Identify which cell holds the provided text, then report its (x, y) central coordinate. 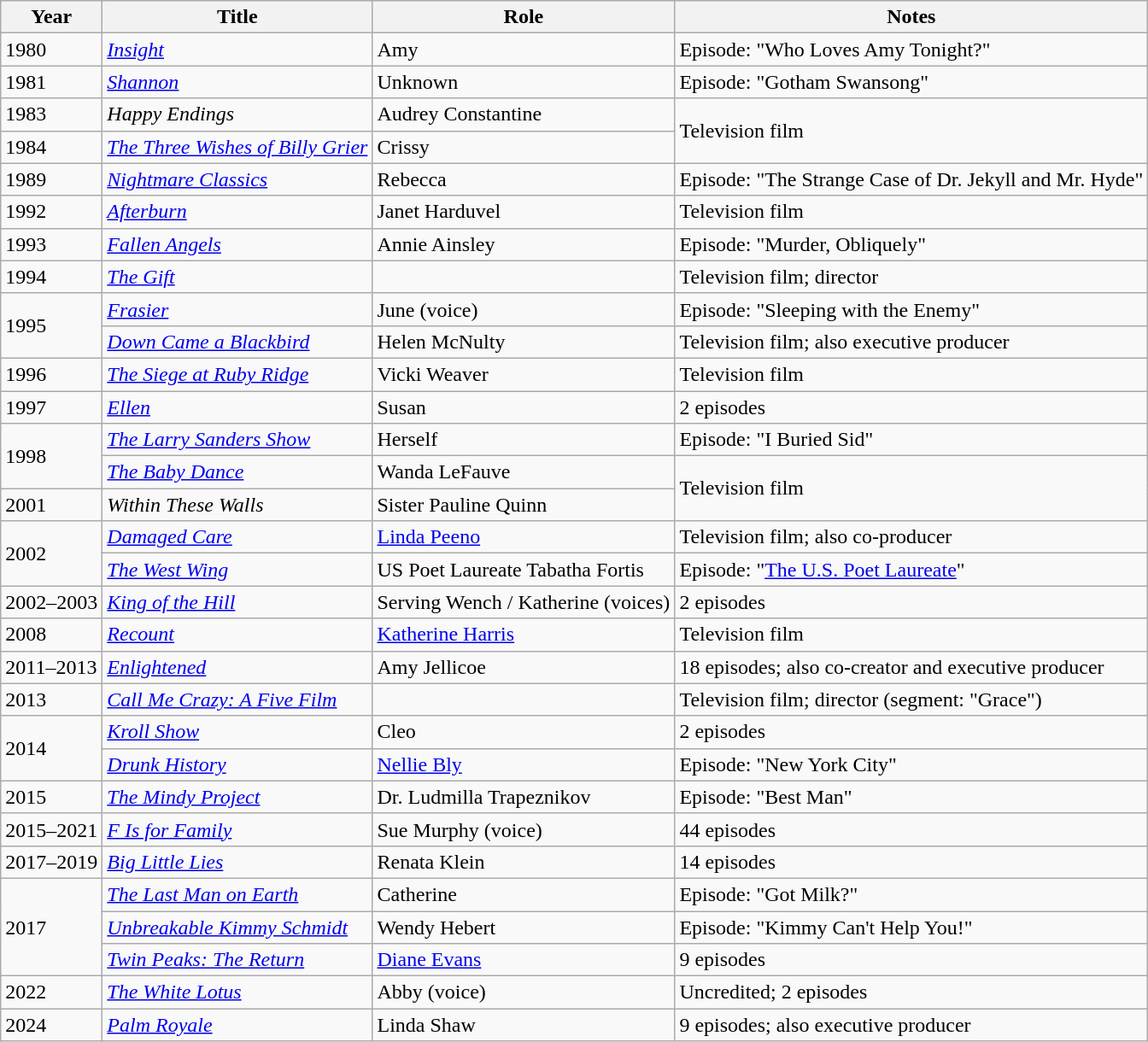
Cleo (524, 732)
Rebecca (524, 179)
2013 (51, 700)
Episode: "Sleeping with the Enemy" (911, 309)
Shannon (237, 82)
Linda Peeno (524, 537)
2017 (51, 927)
9 episodes (911, 960)
Year (51, 17)
Episode: "New York City" (911, 764)
Serving Wench / Katherine (voices) (524, 602)
1981 (51, 82)
The Baby Dance (237, 472)
Helen McNulty (524, 342)
2024 (51, 1025)
2011–2013 (51, 667)
Television film; director (911, 277)
1980 (51, 50)
2015–2021 (51, 829)
2017–2019 (51, 862)
Linda Shaw (524, 1025)
Afterburn (237, 212)
Renata Klein (524, 862)
1995 (51, 325)
The Last Man on Earth (237, 894)
2022 (51, 992)
Annie Ainsley (524, 244)
44 episodes (911, 829)
14 episodes (911, 862)
Amy Jellicoe (524, 667)
1998 (51, 456)
Audrey Constantine (524, 114)
Happy Endings (237, 114)
Sue Murphy (voice) (524, 829)
Call Me Crazy: A Five Film (237, 700)
Nightmare Classics (237, 179)
Drunk History (237, 764)
Katherine Harris (524, 635)
The White Lotus (237, 992)
Unbreakable Kimmy Schmidt (237, 927)
Wendy Hebert (524, 927)
Enlightened (237, 667)
Diane Evans (524, 960)
9 episodes; also executive producer (911, 1025)
Amy (524, 50)
Episode: "Kimmy Can't Help You!" (911, 927)
Insight (237, 50)
Episode: "Got Milk?" (911, 894)
Palm Royale (237, 1025)
Herself (524, 440)
F Is for Family (237, 829)
The Gift (237, 277)
Janet Harduvel (524, 212)
US Poet Laureate Tabatha Fortis (524, 570)
Television film; also co-producer (911, 537)
Role (524, 17)
Television film; also executive producer (911, 342)
1992 (51, 212)
The Larry Sanders Show (237, 440)
Catherine (524, 894)
Uncredited; 2 episodes (911, 992)
Sister Pauline Quinn (524, 505)
The Three Wishes of Billy Grier (237, 147)
2014 (51, 748)
Notes (911, 17)
Episode: "Best Man" (911, 797)
Within These Walls (237, 505)
Wanda LeFauve (524, 472)
Susan (524, 407)
Episode: "Murder, Obliquely" (911, 244)
Nellie Bly (524, 764)
18 episodes; also co-creator and executive producer (911, 667)
1983 (51, 114)
1997 (51, 407)
2015 (51, 797)
1993 (51, 244)
Kroll Show (237, 732)
Damaged Care (237, 537)
1996 (51, 374)
2008 (51, 635)
The Siege at Ruby Ridge (237, 374)
Title (237, 17)
Dr. Ludmilla Trapeznikov (524, 797)
2002 (51, 553)
Episode: "Who Loves Amy Tonight?" (911, 50)
Unknown (524, 82)
2001 (51, 505)
Down Came a Blackbird (237, 342)
Vicki Weaver (524, 374)
The Mindy Project (237, 797)
Ellen (237, 407)
Episode: "The Strange Case of Dr. Jekyll and Mr. Hyde" (911, 179)
Episode: "I Buried Sid" (911, 440)
Big Little Lies (237, 862)
Crissy (524, 147)
1984 (51, 147)
1994 (51, 277)
King of the Hill (237, 602)
June (voice) (524, 309)
Television film; director (segment: "Grace") (911, 700)
Episode: "Gotham Swansong" (911, 82)
Frasier (237, 309)
Twin Peaks: The Return (237, 960)
2002–2003 (51, 602)
Recount (237, 635)
1989 (51, 179)
Fallen Angels (237, 244)
The West Wing (237, 570)
Episode: "The U.S. Poet Laureate" (911, 570)
Abby (voice) (524, 992)
